Identify which cell holds the provided text, then report its (X, Y) central coordinate. 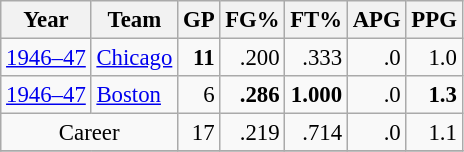
PPG (434, 20)
.219 (252, 133)
.714 (316, 133)
Career (90, 133)
1.1 (434, 133)
1.3 (434, 95)
17 (199, 133)
Year (46, 20)
Team (134, 20)
GP (199, 20)
Chicago (134, 58)
.200 (252, 58)
FT% (316, 20)
FG% (252, 20)
6 (199, 95)
APG (376, 20)
Boston (134, 95)
11 (199, 58)
.286 (252, 95)
.333 (316, 58)
1.0 (434, 58)
1.000 (316, 95)
